Identify which cell holds the provided text, then report its (X, Y) central coordinate. 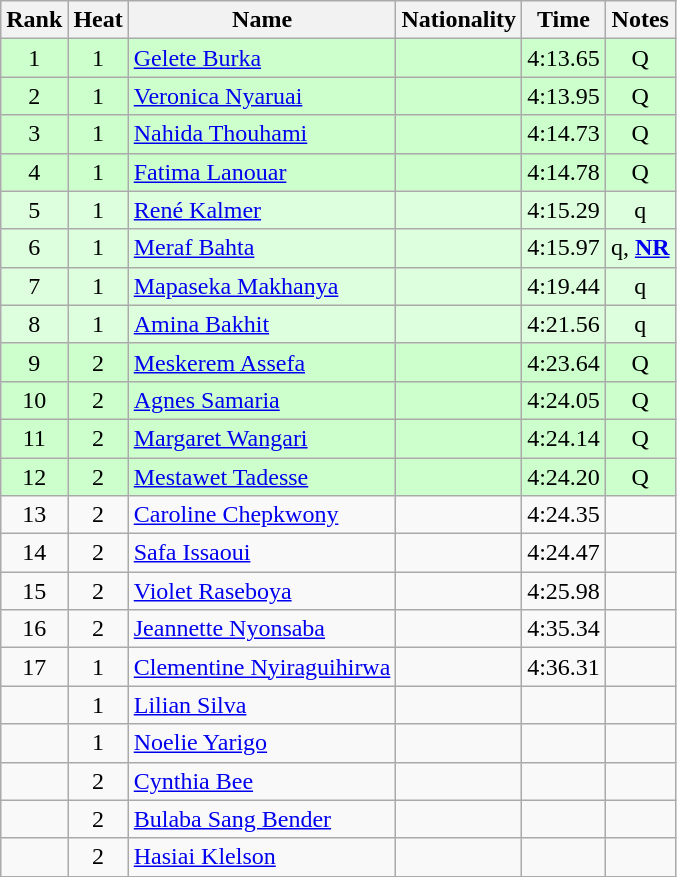
Cynthia Bee (262, 781)
5 (34, 210)
q, NR (640, 248)
14 (34, 553)
4:23.64 (564, 362)
4:15.29 (564, 210)
Heat (98, 20)
Jeannette Nyonsaba (262, 629)
4:15.97 (564, 248)
Notes (640, 20)
4:19.44 (564, 286)
3 (34, 134)
Bulaba Sang Bender (262, 819)
Nationality (459, 20)
Caroline Chepkwony (262, 515)
Time (564, 20)
Clementine Nyiraguihirwa (262, 667)
16 (34, 629)
Name (262, 20)
4:24.35 (564, 515)
Agnes Samaria (262, 400)
4:13.95 (564, 96)
4:25.98 (564, 591)
6 (34, 248)
12 (34, 477)
Fatima Lanouar (262, 172)
Amina Bakhit (262, 324)
4:24.47 (564, 553)
4:14.73 (564, 134)
Hasiai Klelson (262, 857)
4:24.14 (564, 438)
9 (34, 362)
4:36.31 (564, 667)
Mapaseka Makhanya (262, 286)
Lilian Silva (262, 705)
Violet Raseboya (262, 591)
15 (34, 591)
17 (34, 667)
Noelie Yarigo (262, 743)
Meraf Bahta (262, 248)
4:24.20 (564, 477)
4 (34, 172)
8 (34, 324)
7 (34, 286)
13 (34, 515)
4:21.56 (564, 324)
Rank (34, 20)
11 (34, 438)
4:14.78 (564, 172)
René Kalmer (262, 210)
10 (34, 400)
4:24.05 (564, 400)
4:35.34 (564, 629)
Safa Issaoui (262, 553)
Veronica Nyaruai (262, 96)
4:13.65 (564, 58)
Meskerem Assefa (262, 362)
Gelete Burka (262, 58)
Mestawet Tadesse (262, 477)
Nahida Thouhami (262, 134)
Margaret Wangari (262, 438)
